Scan for the cell matching the given text and deliver its (x, y) coordinate at center. 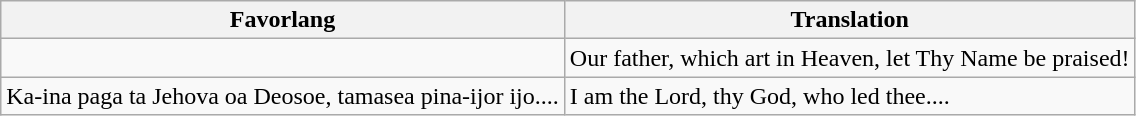
Translation (850, 20)
Our father, which art in Heaven, let Thy Name be praised! (850, 58)
Ka-ina paga ta Jehova oa Deosoe, tamasea pina-ijor ijo.... (283, 96)
I am the Lord, thy God, who led thee.... (850, 96)
Favorlang (283, 20)
